For the text-containing cell, return its midpoint in [x, y] coordinate format. 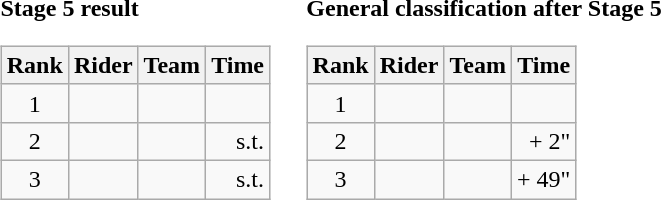
+ 49" [543, 179]
+ 2" [543, 141]
